Pinpoint the cell where the given text exists, returning its [X, Y] midpoint coordinate. 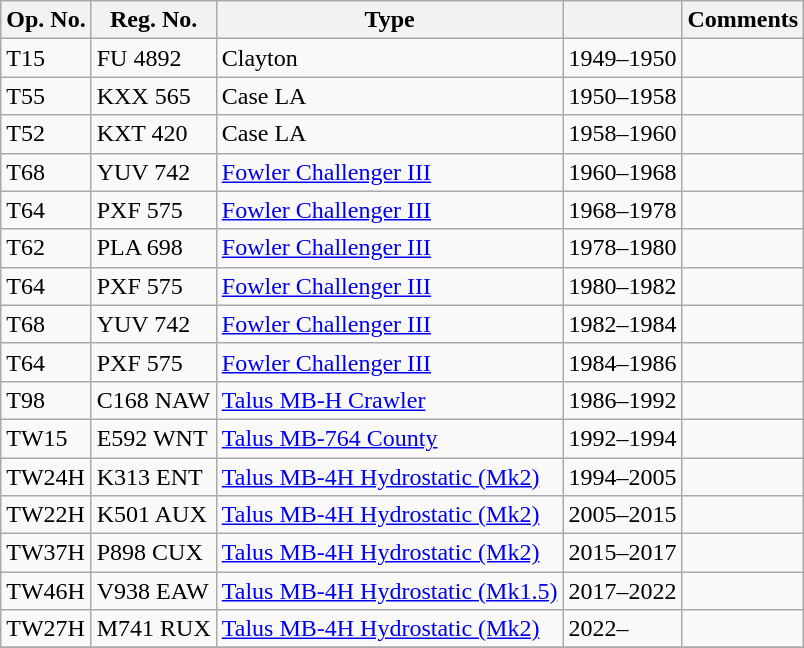
2022– [622, 629]
C168 NAW [154, 400]
Talus MB-4H Hydrostatic (Mk1.5) [390, 591]
K313 ENT [154, 477]
1949–1950 [622, 58]
Comments [743, 20]
1994–2005 [622, 477]
1992–1994 [622, 438]
Type [390, 20]
Op. No. [46, 20]
Reg. No. [154, 20]
TW27H [46, 629]
KXT 420 [154, 134]
T15 [46, 58]
1984–1986 [622, 362]
2017–2022 [622, 591]
T55 [46, 96]
TW24H [46, 477]
1978–1980 [622, 248]
T62 [46, 248]
T98 [46, 400]
P898 CUX [154, 553]
PLA 698 [154, 248]
V938 EAW [154, 591]
K501 AUX [154, 515]
Talus MB-H Crawler [390, 400]
1986–1992 [622, 400]
1982–1984 [622, 324]
Talus MB-764 County [390, 438]
FU 4892 [154, 58]
T52 [46, 134]
TW46H [46, 591]
1950–1958 [622, 96]
1960–1968 [622, 172]
2015–2017 [622, 553]
2005–2015 [622, 515]
TW15 [46, 438]
M741 RUX [154, 629]
KXX 565 [154, 96]
Clayton [390, 58]
1968–1978 [622, 210]
TW22H [46, 515]
E592 WNT [154, 438]
1958–1960 [622, 134]
TW37H [46, 553]
1980–1982 [622, 286]
